Determine the [X, Y] coordinate at the center of the cell enclosing the given text.  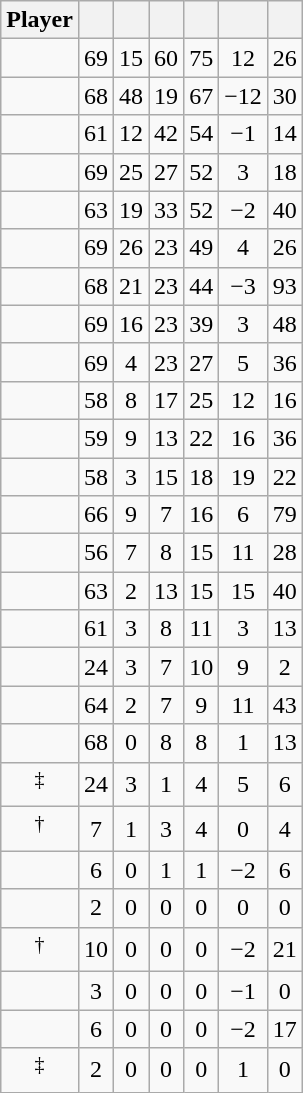
54 [202, 134]
14 [284, 134]
Player [40, 20]
60 [166, 58]
−12 [244, 96]
43 [284, 705]
42 [166, 134]
93 [284, 286]
56 [96, 553]
79 [284, 515]
28 [284, 553]
64 [96, 705]
67 [202, 96]
59 [96, 438]
39 [202, 324]
−3 [244, 286]
49 [202, 248]
75 [202, 58]
30 [284, 96]
66 [96, 515]
33 [166, 210]
44 [202, 286]
